Find where the given text appears and provide that cell's center as [X, Y] coordinate. 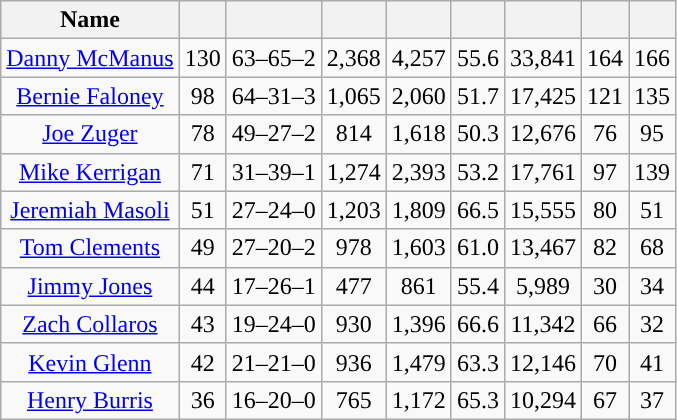
82 [606, 248]
78 [202, 134]
32 [652, 324]
43 [202, 324]
Joe Zuger [90, 134]
2,393 [418, 172]
53.2 [478, 172]
98 [202, 96]
936 [354, 362]
16–20–0 [274, 400]
12,676 [542, 134]
477 [354, 286]
55.6 [478, 58]
49–27–2 [274, 134]
Henry Burris [90, 400]
Danny McManus [90, 58]
13,467 [542, 248]
64–31–3 [274, 96]
44 [202, 286]
61.0 [478, 248]
1,065 [354, 96]
4,257 [418, 58]
5,989 [542, 286]
97 [606, 172]
17,761 [542, 172]
Name [90, 20]
15,555 [542, 210]
10,294 [542, 400]
1,618 [418, 134]
Kevin Glenn [90, 362]
765 [354, 400]
66 [606, 324]
121 [606, 96]
42 [202, 362]
130 [202, 58]
63.3 [478, 362]
Jimmy Jones [90, 286]
1,203 [354, 210]
66.5 [478, 210]
80 [606, 210]
861 [418, 286]
67 [606, 400]
27–20–2 [274, 248]
1,603 [418, 248]
Zach Collaros [90, 324]
978 [354, 248]
164 [606, 58]
930 [354, 324]
63–65–2 [274, 58]
166 [652, 58]
71 [202, 172]
Tom Clements [90, 248]
66.6 [478, 324]
17–26–1 [274, 286]
12,146 [542, 362]
814 [354, 134]
135 [652, 96]
49 [202, 248]
34 [652, 286]
95 [652, 134]
Mike Kerrigan [90, 172]
37 [652, 400]
30 [606, 286]
70 [606, 362]
55.4 [478, 286]
41 [652, 362]
17,425 [542, 96]
1,274 [354, 172]
1,809 [418, 210]
1,479 [418, 362]
1,172 [418, 400]
2,060 [418, 96]
76 [606, 134]
50.3 [478, 134]
1,396 [418, 324]
51.7 [478, 96]
19–24–0 [274, 324]
27–24–0 [274, 210]
2,368 [354, 58]
139 [652, 172]
21–21–0 [274, 362]
65.3 [478, 400]
31–39–1 [274, 172]
36 [202, 400]
11,342 [542, 324]
68 [652, 248]
33,841 [542, 58]
Bernie Faloney [90, 96]
Jeremiah Masoli [90, 210]
